Detect which cell encompasses the target text, then output its (X, Y) center coordinate. 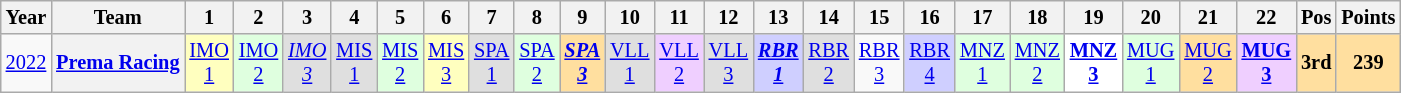
MNZ3 (1094, 63)
MIS1 (354, 63)
Pos (1316, 17)
1 (208, 17)
MUG2 (1208, 63)
Team (118, 17)
VLL1 (630, 63)
17 (982, 17)
VLL2 (678, 63)
239 (1368, 63)
SPA2 (536, 63)
MNZ2 (1038, 63)
3rd (1316, 63)
6 (446, 17)
IMO3 (307, 63)
MNZ1 (982, 63)
MIS2 (400, 63)
RBR1 (778, 63)
IMO2 (258, 63)
IMO1 (208, 63)
5 (400, 17)
Points (1368, 17)
12 (728, 17)
RBR3 (879, 63)
10 (630, 17)
2022 (26, 63)
14 (828, 17)
MIS3 (446, 63)
16 (929, 17)
MUG3 (1267, 63)
9 (583, 17)
4 (354, 17)
2 (258, 17)
21 (1208, 17)
7 (492, 17)
18 (1038, 17)
8 (536, 17)
SPA3 (583, 63)
Year (26, 17)
19 (1094, 17)
20 (1150, 17)
11 (678, 17)
22 (1267, 17)
SPA1 (492, 63)
VLL3 (728, 63)
RBR4 (929, 63)
15 (879, 17)
3 (307, 17)
RBR2 (828, 63)
13 (778, 17)
Prema Racing (118, 63)
MUG1 (1150, 63)
